Determine the (X, Y) coordinate at the center of the cell enclosing the given text.  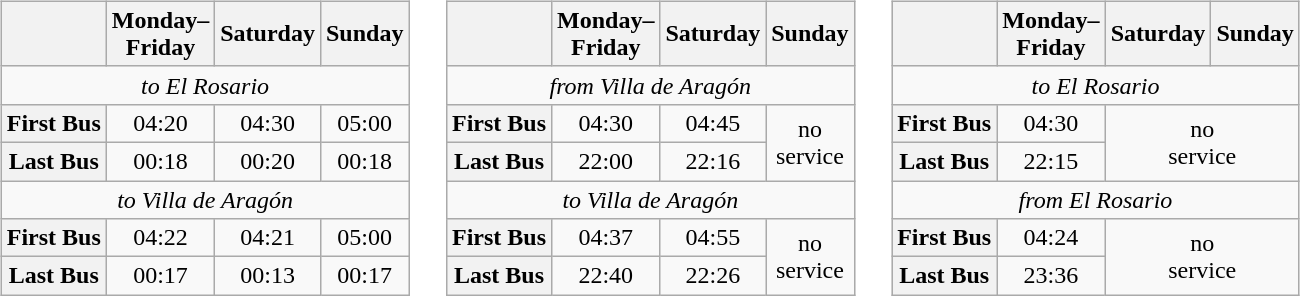
04:24 (1051, 238)
22:16 (713, 161)
04:20 (160, 123)
04:55 (713, 238)
from El Rosario (1096, 199)
22:40 (606, 276)
from Villa de Aragón (650, 85)
00:13 (268, 276)
04:37 (606, 238)
23:36 (1051, 276)
00:20 (268, 161)
22:26 (713, 276)
04:22 (160, 238)
22:00 (606, 161)
22:15 (1051, 161)
04:45 (713, 123)
04:21 (268, 238)
